Provide the [X, Y] coordinate of the cell's center where the given text is located.  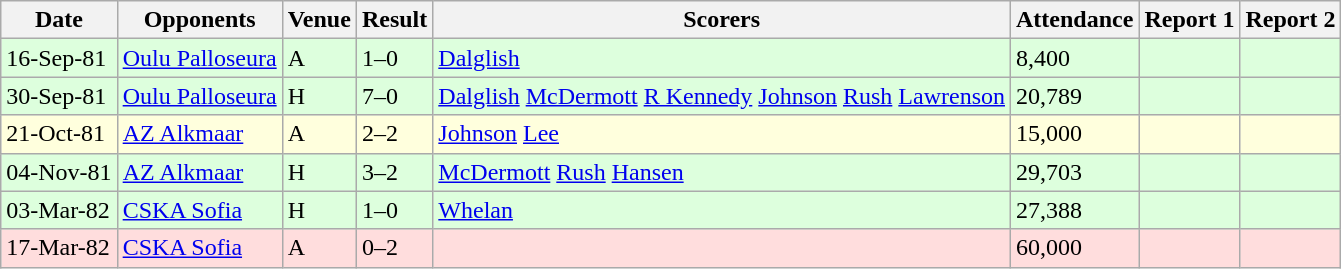
60,000 [1075, 248]
Opponents [200, 20]
Dalglish McDermott R Kennedy Johnson Rush Lawrenson [722, 96]
Report 2 [1290, 20]
Whelan [722, 210]
03-Mar-82 [59, 210]
Attendance [1075, 20]
Date [59, 20]
17-Mar-82 [59, 248]
30-Sep-81 [59, 96]
Venue [319, 20]
3–2 [394, 172]
Report 1 [1190, 20]
20,789 [1075, 96]
16-Sep-81 [59, 58]
7–0 [394, 96]
0–2 [394, 248]
29,703 [1075, 172]
Scorers [722, 20]
2–2 [394, 134]
27,388 [1075, 210]
Dalglish [722, 58]
21-Oct-81 [59, 134]
8,400 [1075, 58]
15,000 [1075, 134]
04-Nov-81 [59, 172]
Johnson Lee [722, 134]
Result [394, 20]
McDermott Rush Hansen [722, 172]
